Detect which cell encompasses the target text, then output its (X, Y) center coordinate. 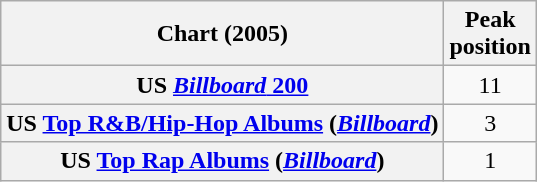
Chart (2005) (222, 34)
11 (490, 85)
US Top Rap Albums (Billboard) (222, 161)
1 (490, 161)
US Billboard 200 (222, 85)
3 (490, 123)
US Top R&B/Hip-Hop Albums (Billboard) (222, 123)
Peak position (490, 34)
